Scan for the cell matching the given text and deliver its [x, y] coordinate at center. 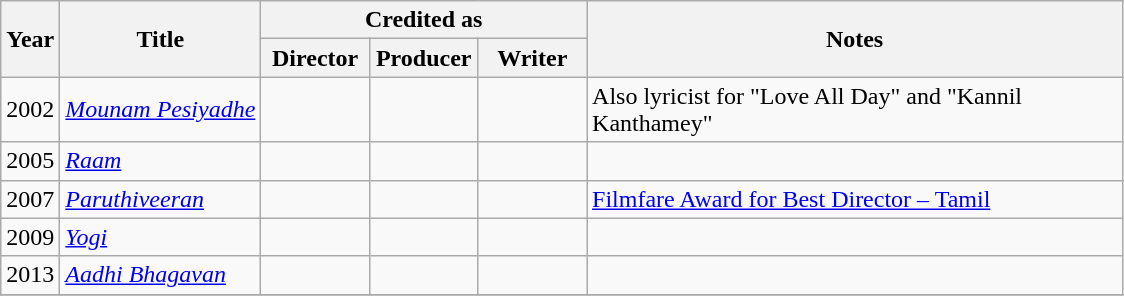
2005 [30, 161]
Filmfare Award for Best Director – Tamil [855, 199]
Paruthiveeran [160, 199]
2009 [30, 237]
Writer [532, 58]
Aadhi Bhagavan [160, 275]
Title [160, 39]
Credited as [424, 20]
2002 [30, 110]
Notes [855, 39]
2013 [30, 275]
Mounam Pesiyadhe [160, 110]
Year [30, 39]
Producer [424, 58]
Raam [160, 161]
2007 [30, 199]
Also lyricist for "Love All Day" and "Kannil Kanthamey" [855, 110]
Director [316, 58]
Yogi [160, 237]
